Provide the (X, Y) coordinate of the cell's center where the given text is located.  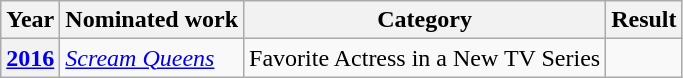
Result (644, 20)
Favorite Actress in a New TV Series (425, 58)
Scream Queens (152, 58)
Year (30, 20)
2016 (30, 58)
Nominated work (152, 20)
Category (425, 20)
